Find where the given text appears and provide that cell's center as [X, Y] coordinate. 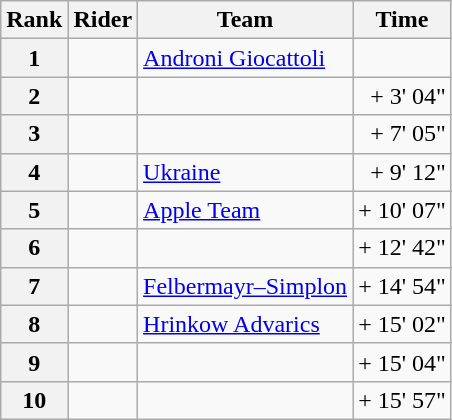
2 [34, 96]
9 [34, 362]
10 [34, 400]
Hrinkow Advarics [246, 324]
7 [34, 286]
Time [402, 20]
+ 7' 05" [402, 134]
Team [246, 20]
+ 14' 54" [402, 286]
6 [34, 248]
5 [34, 210]
Rank [34, 20]
Felbermayr–Simplon [246, 286]
+ 15' 57" [402, 400]
Ukraine [246, 172]
+ 3' 04" [402, 96]
4 [34, 172]
+ 9' 12" [402, 172]
1 [34, 58]
3 [34, 134]
+ 15' 02" [402, 324]
Androni Giocattoli [246, 58]
+ 15' 04" [402, 362]
8 [34, 324]
+ 12' 42" [402, 248]
Rider [103, 20]
+ 10' 07" [402, 210]
Apple Team [246, 210]
